Return (X, Y) of the center of cell containing provided text 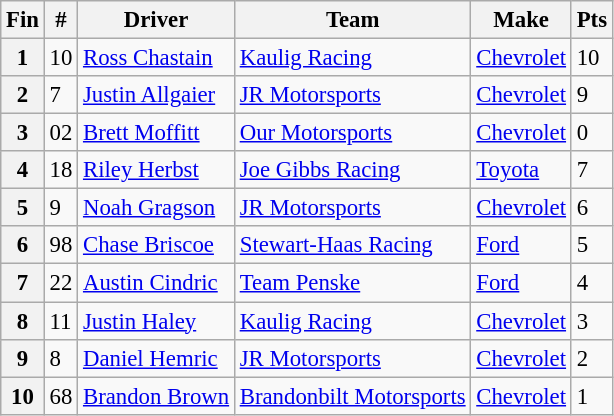
Team Penske (352, 283)
Austin Cindric (156, 283)
Team (352, 20)
Our Motorsports (352, 133)
Brett Moffitt (156, 133)
98 (60, 245)
Pts (592, 20)
Fin (23, 20)
# (60, 20)
18 (60, 170)
Brandon Brown (156, 396)
Justin Haley (156, 321)
0 (592, 133)
Justin Allgaier (156, 95)
Noah Gragson (156, 208)
Ross Chastain (156, 58)
11 (60, 321)
Riley Herbst (156, 170)
Daniel Hemric (156, 358)
Brandonbilt Motorsports (352, 396)
22 (60, 283)
Make (521, 20)
68 (60, 396)
Stewart-Haas Racing (352, 245)
02 (60, 133)
Toyota (521, 170)
Chase Briscoe (156, 245)
Joe Gibbs Racing (352, 170)
Driver (156, 20)
